Output the [X, Y] coordinate of the center of the cell containing the given text.  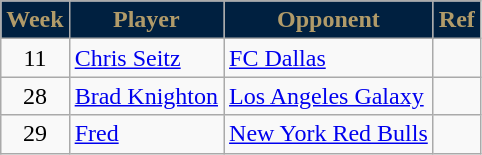
Player [146, 20]
11 [35, 58]
Los Angeles Galaxy [329, 96]
Week [35, 20]
Chris Seitz [146, 58]
28 [35, 96]
New York Red Bulls [329, 134]
29 [35, 134]
Opponent [329, 20]
Ref [456, 20]
Brad Knighton [146, 96]
Fred [146, 134]
FC Dallas [329, 58]
